Provide the (x, y) coordinate of the cell's center where the given text is located.  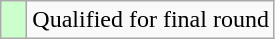
Qualified for final round (151, 20)
